Provide the [x, y] coordinate of the cell's center where the given text is located.  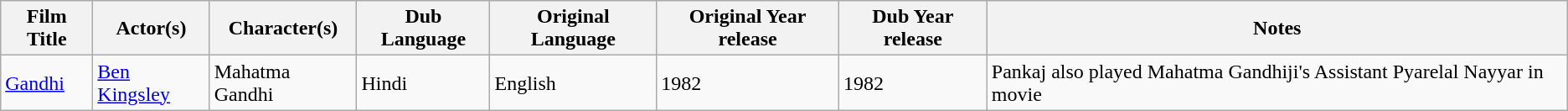
Pankaj also played Mahatma Gandhiji's Assistant Pyarelal Nayyar in movie [1277, 82]
Hindi [424, 82]
Notes [1277, 29]
Dub Year release [913, 29]
Character(s) [283, 29]
Dub Language [424, 29]
English [573, 82]
Original Year release [748, 29]
Ben Kingsley [151, 82]
Film Title [47, 29]
Gandhi [47, 82]
Actor(s) [151, 29]
Original Language [573, 29]
Mahatma Gandhi [283, 82]
